Return [X, Y] of the center of cell containing provided text 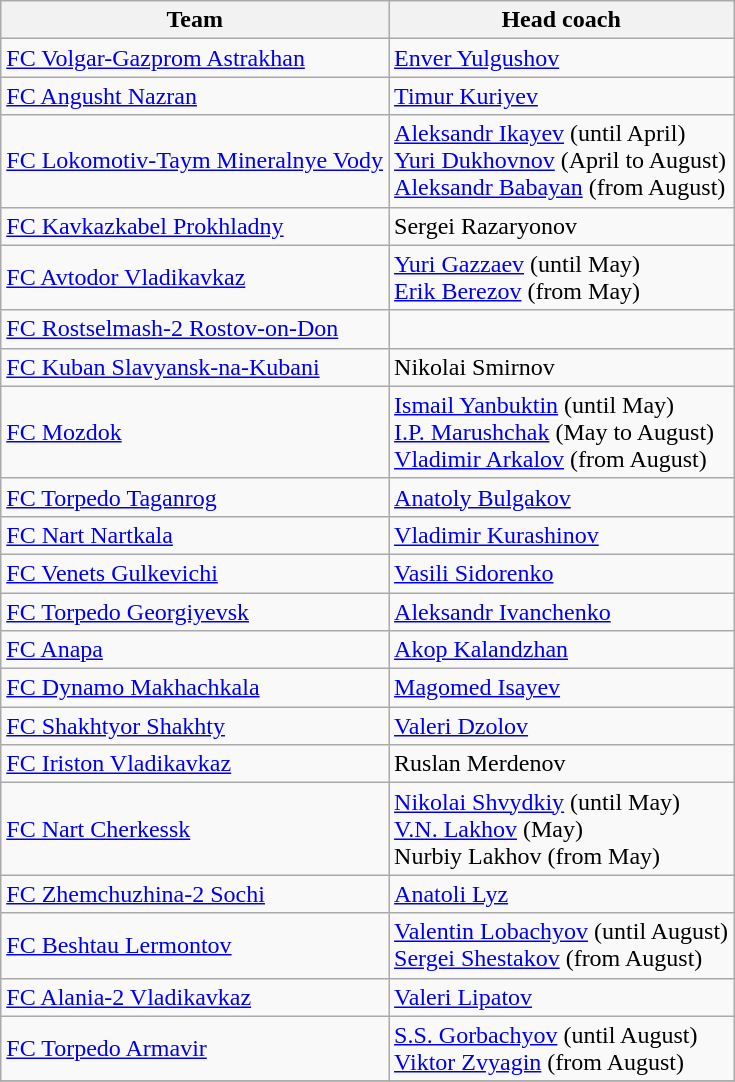
FC Alania-2 Vladikavkaz [195, 997]
Enver Yulgushov [562, 58]
FC Rostselmash-2 Rostov-on-Don [195, 329]
Ruslan Merdenov [562, 764]
FC Torpedo Taganrog [195, 497]
Valeri Dzolov [562, 726]
Magomed Isayev [562, 688]
FC Angusht Nazran [195, 96]
FC Anapa [195, 650]
FC Nart Cherkessk [195, 829]
FC Venets Gulkevichi [195, 573]
Anatoli Lyz [562, 894]
FC Torpedo Armavir [195, 1048]
FC Mozdok [195, 432]
S.S. Gorbachyov (until August)Viktor Zvyagin (from August) [562, 1048]
Aleksandr Ikayev (until April)Yuri Dukhovnov (April to August)Aleksandr Babayan (from August) [562, 161]
Vladimir Kurashinov [562, 535]
FC Shakhtyor Shakhty [195, 726]
Valentin Lobachyov (until August)Sergei Shestakov (from August) [562, 946]
FC Kavkazkabel Prokhladny [195, 226]
Akop Kalandzhan [562, 650]
FC Avtodor Vladikavkaz [195, 278]
Valeri Lipatov [562, 997]
Aleksandr Ivanchenko [562, 611]
FC Zhemchuzhina-2 Sochi [195, 894]
FC Kuban Slavyansk-na-Kubani [195, 367]
Anatoly Bulgakov [562, 497]
FC Dynamo Makhachkala [195, 688]
FC Volgar-Gazprom Astrakhan [195, 58]
Nikolai Shvydkiy (until May)V.N. Lakhov (May)Nurbiy Lakhov (from May) [562, 829]
FC Beshtau Lermontov [195, 946]
Yuri Gazzaev (until May)Erik Berezov (from May) [562, 278]
Head coach [562, 20]
Nikolai Smirnov [562, 367]
Ismail Yanbuktin (until May)I.P. Marushchak (May to August)Vladimir Arkalov (from August) [562, 432]
FC Lokomotiv-Taym Mineralnye Vody [195, 161]
Timur Kuriyev [562, 96]
Team [195, 20]
Sergei Razaryonov [562, 226]
FC Torpedo Georgiyevsk [195, 611]
FC Nart Nartkala [195, 535]
Vasili Sidorenko [562, 573]
FC Iriston Vladikavkaz [195, 764]
